For the text-containing cell, return its midpoint in (x, y) coordinate format. 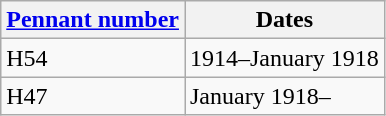
Pennant number (93, 20)
1914–January 1918 (284, 58)
January 1918– (284, 96)
H47 (93, 96)
H54 (93, 58)
Dates (284, 20)
